Identify which cell holds the provided text, then report its [X, Y] central coordinate. 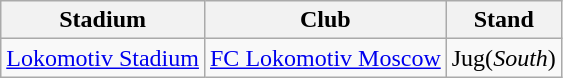
Jug(South) [504, 58]
Club [325, 20]
Lokomotiv Stadium [103, 58]
Stand [504, 20]
FC Lokomotiv Moscow [325, 58]
Stadium [103, 20]
